Locate the cell with the specified text and output its [X, Y] center coordinate. 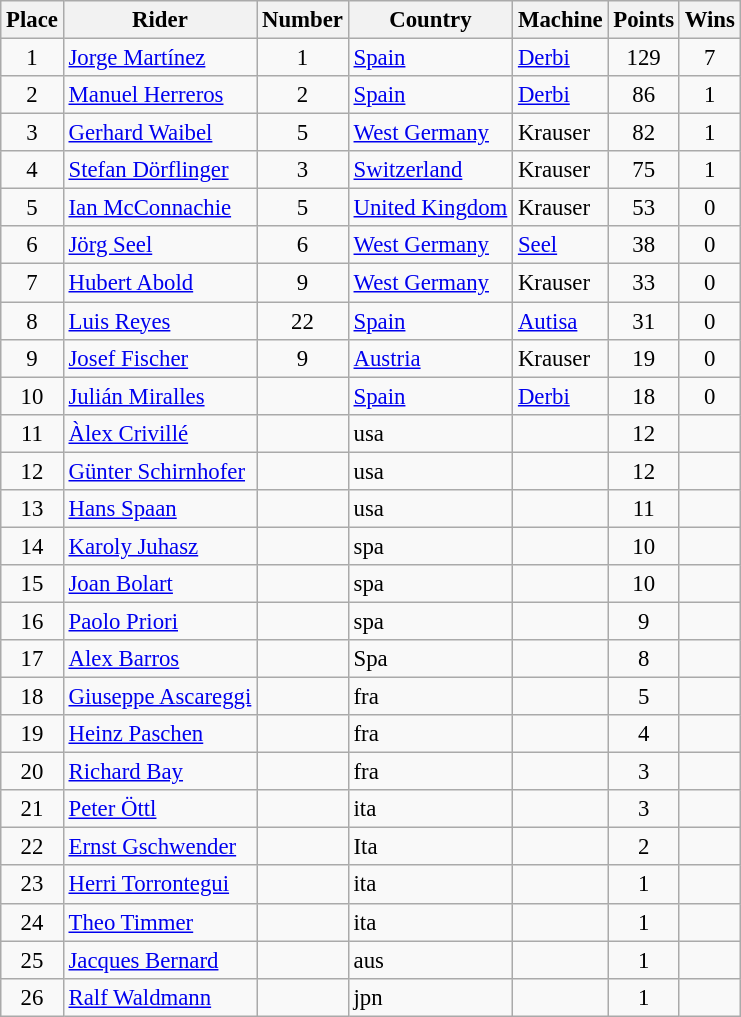
13 [32, 509]
Stefan Dörflinger [160, 170]
Peter Öttl [160, 809]
26 [32, 997]
Ita [430, 847]
Number [303, 20]
Theo Timmer [160, 922]
Manuel Herreros [160, 95]
75 [644, 170]
Autisa [560, 321]
Gerhard Waibel [160, 133]
17 [32, 659]
jpn [430, 997]
16 [32, 621]
53 [644, 208]
Àlex Crivillé [160, 433]
14 [32, 546]
Ralf Waldmann [160, 997]
21 [32, 809]
33 [644, 283]
Günter Schirnhofer [160, 471]
Paolo Priori [160, 621]
aus [430, 960]
23 [32, 885]
United Kingdom [430, 208]
Switzerland [430, 170]
Rider [160, 20]
Luis Reyes [160, 321]
25 [32, 960]
129 [644, 58]
Country [430, 20]
Herri Torrontegui [160, 885]
Points [644, 20]
Richard Bay [160, 772]
Karoly Juhasz [160, 546]
Giuseppe Ascareggi [160, 697]
Josef Fischer [160, 358]
Machine [560, 20]
Ernst Gschwender [160, 847]
Place [32, 20]
Hubert Abold [160, 283]
Julián Miralles [160, 396]
Alex Barros [160, 659]
Seel [560, 245]
82 [644, 133]
31 [644, 321]
Austria [430, 358]
20 [32, 772]
Joan Bolart [160, 584]
86 [644, 95]
15 [32, 584]
24 [32, 922]
Heinz Paschen [160, 734]
Spa [430, 659]
Ian McConnachie [160, 208]
Hans Spaan [160, 509]
Wins [710, 20]
Jörg Seel [160, 245]
38 [644, 245]
Jorge Martínez [160, 58]
Jacques Bernard [160, 960]
